Detect which cell encompasses the target text, then output its [X, Y] center coordinate. 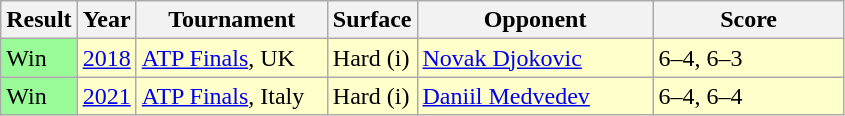
Novak Djokovic [535, 58]
6–4, 6–4 [748, 96]
Result [39, 20]
ATP Finals, Italy [232, 96]
ATP Finals, UK [232, 58]
Daniil Medvedev [535, 96]
Opponent [535, 20]
Tournament [232, 20]
Year [106, 20]
2018 [106, 58]
6–4, 6–3 [748, 58]
Surface [372, 20]
2021 [106, 96]
Score [748, 20]
